Determine the [X, Y] coordinate at the center of the cell enclosing the given text.  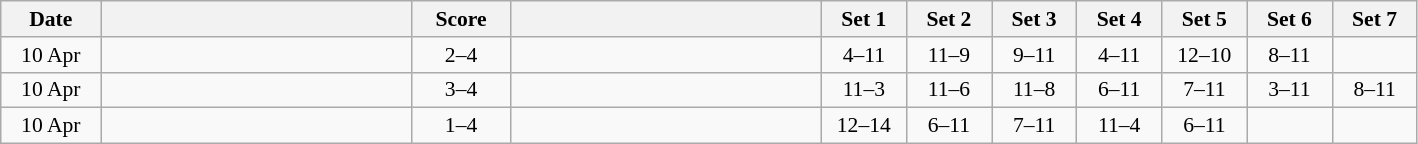
Set 2 [948, 19]
11–8 [1034, 90]
Set 4 [1120, 19]
11–3 [864, 90]
11–6 [948, 90]
3–11 [1290, 90]
Set 7 [1374, 19]
Set 3 [1034, 19]
Score [461, 19]
12–14 [864, 126]
1–4 [461, 126]
9–11 [1034, 55]
Set 1 [864, 19]
Date [51, 19]
11–9 [948, 55]
Set 6 [1290, 19]
3–4 [461, 90]
11–4 [1120, 126]
2–4 [461, 55]
12–10 [1204, 55]
Set 5 [1204, 19]
